Extract the [x, y] coordinate from the center of the cell holding the provided text.  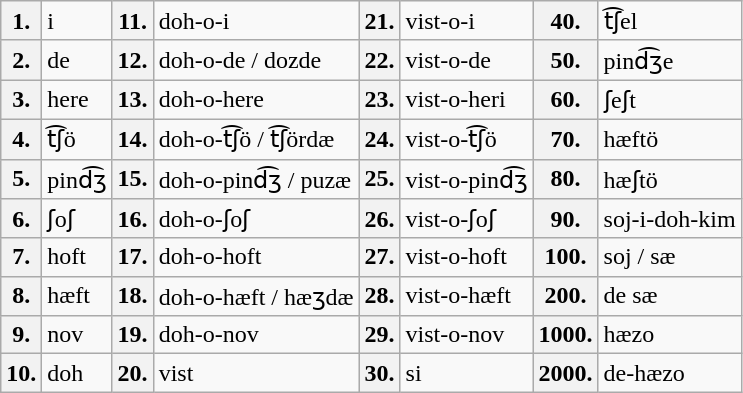
22. [380, 60]
here [77, 100]
2000. [566, 373]
11. [132, 21]
60. [566, 100]
doh [77, 373]
13. [132, 100]
ʃoʃ [77, 219]
si [466, 373]
90. [566, 219]
12. [132, 60]
10. [22, 373]
pind͡ʒ [77, 179]
vist-o-hæft [466, 296]
vist-o-heri [466, 100]
25. [380, 179]
30. [380, 373]
26. [380, 219]
i [77, 21]
vist-o-hoft [466, 257]
doh-o-i [256, 21]
18. [132, 296]
200. [566, 296]
14. [132, 139]
23. [380, 100]
15. [132, 179]
de [77, 60]
vist-o-t͡ʃö [466, 139]
9. [22, 335]
doh-o-hoft [256, 257]
29. [380, 335]
3. [22, 100]
21. [380, 21]
4. [22, 139]
soj / sæ [670, 257]
28. [380, 296]
hæft [77, 296]
40. [566, 21]
19. [132, 335]
50. [566, 60]
1. [22, 21]
vist-o-ʃoʃ [466, 219]
doh-o-pind͡ʒ / puzæ [256, 179]
80. [566, 179]
doh-o-de / dozde [256, 60]
8. [22, 296]
7. [22, 257]
t͡ʃö [77, 139]
2. [22, 60]
vist-o-nov [466, 335]
soj-i-doh-kim [670, 219]
27. [380, 257]
t͡ʃel [670, 21]
17. [132, 257]
5. [22, 179]
1000. [566, 335]
hæʃtö [670, 179]
doh-o-here [256, 100]
doh-o-ʃoʃ [256, 219]
vist-o-i [466, 21]
vist [256, 373]
6. [22, 219]
nov [77, 335]
doh-o-nov [256, 335]
hæzo [670, 335]
de sæ [670, 296]
doh-o-hæft / hæʒdæ [256, 296]
100. [566, 257]
70. [566, 139]
hoft [77, 257]
20. [132, 373]
hæftö [670, 139]
ʃeʃt [670, 100]
pind͡ʒe [670, 60]
16. [132, 219]
vist-o-pind͡ʒ [466, 179]
de-hæzo [670, 373]
vist-o-de [466, 60]
doh-o-t͡ʃö / t͡ʃördæ [256, 139]
24. [380, 139]
